Provide the [x, y] coordinate of the cell's center where the given text is located.  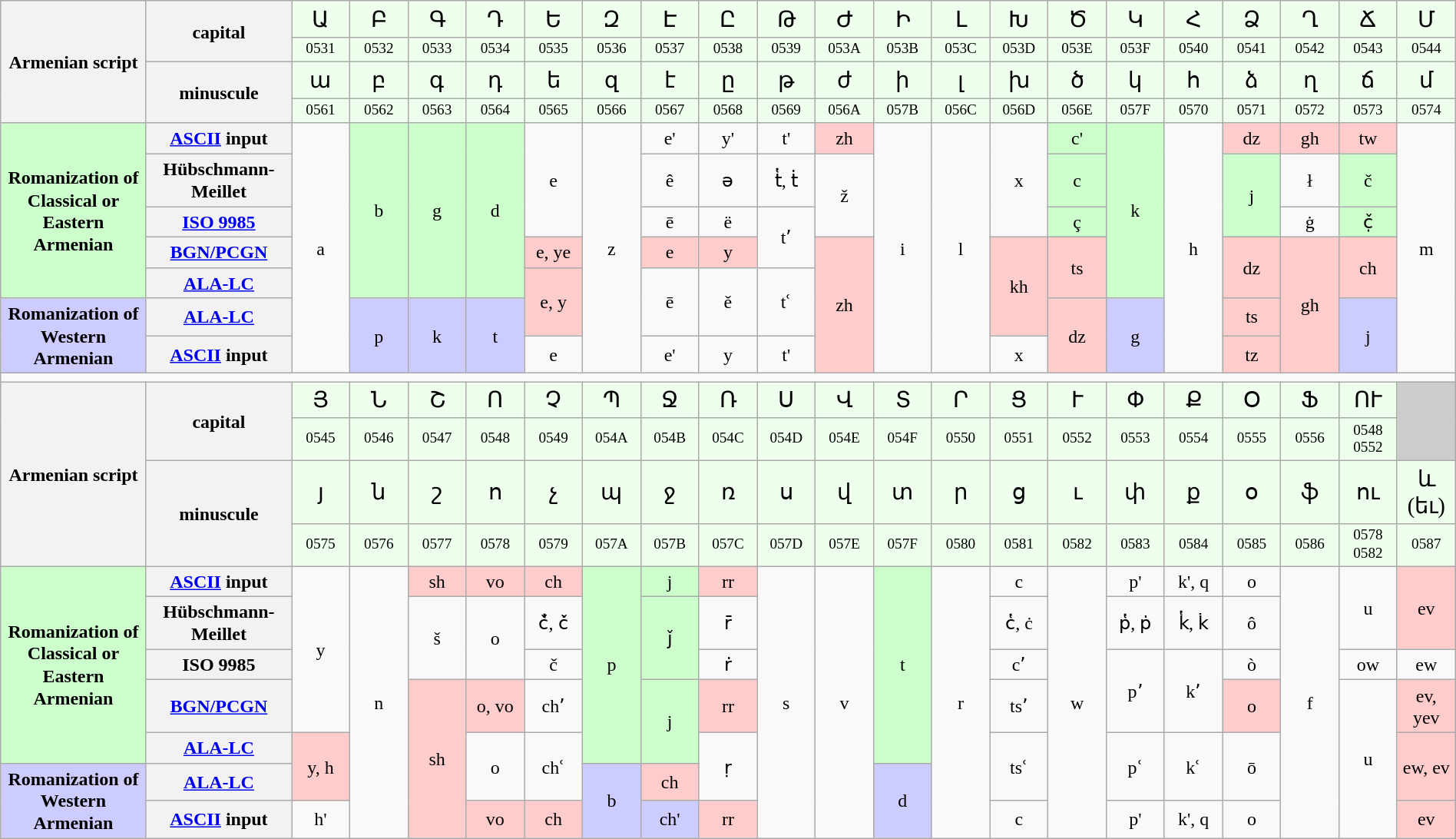
0581 [1019, 544]
Ռ [728, 400]
o, vo [495, 707]
Թ [786, 19]
Կ [1135, 19]
0552 [1077, 439]
խ [1019, 80]
05480552 [1368, 439]
0545 [321, 439]
p̔, ṗ [1135, 622]
0551 [1019, 439]
ṛ [728, 767]
Դ [495, 19]
pʼ [1135, 691]
դ [495, 80]
Լ [961, 19]
0561 [321, 111]
Ձ [1252, 19]
է [670, 80]
0532 [379, 49]
ev, yev [1426, 707]
c̔, ċ [1019, 622]
056C [961, 111]
č̣ [1368, 222]
0571 [1252, 111]
054B [670, 439]
ç [1077, 222]
0579 [554, 544]
ր [961, 492]
Շ [437, 400]
Ժ [845, 19]
0543 [1368, 49]
Ֆ [1310, 400]
057D [786, 544]
053D [1019, 49]
Զ [612, 19]
t̔, ṫ [786, 180]
0583 [1135, 544]
057C [728, 544]
054D [786, 439]
Ր [961, 400]
i [902, 247]
Ն [379, 400]
e, y [554, 301]
օ [1252, 492]
0574 [1426, 111]
š [437, 638]
chʿ [554, 767]
056E [1077, 111]
Հ [1193, 19]
կ [1135, 80]
0531 [321, 49]
0563 [437, 111]
ṙ [728, 665]
0567 [670, 111]
Ի [902, 19]
ծ [1077, 80]
057E [845, 544]
0547 [437, 439]
0534 [495, 49]
Ւ [1077, 400]
հ [1193, 80]
ֆ [1310, 492]
Ա [321, 19]
ա [321, 80]
tsʼ [1019, 707]
kʼ [1193, 691]
0546 [379, 439]
chʼ [554, 707]
0575 [321, 544]
v [845, 702]
ġ [1310, 222]
0573 [1368, 111]
0554 [1193, 439]
ž [845, 195]
Մ [1426, 19]
Ց [1019, 400]
ց [1019, 492]
Յ [321, 400]
ռ [728, 492]
ow [1368, 665]
փ [1135, 492]
մ [1426, 80]
ու [1368, 492]
Վ [845, 400]
k̔, k̇ [1193, 622]
Ճ [1368, 19]
tsʿ [1019, 767]
0550 [961, 439]
057A [612, 544]
0541 [1252, 49]
a [321, 247]
053E [1077, 49]
r̄ [728, 622]
056D [1019, 111]
0566 [612, 111]
tz [1252, 355]
Տ [902, 400]
պ [612, 492]
05780582 [1368, 544]
Գ [437, 19]
kʿ [1193, 767]
tʿ [786, 301]
0564 [495, 111]
ճ [1368, 80]
Օ [1252, 400]
Ը [728, 19]
0533 [437, 49]
0536 [612, 49]
չ [554, 492]
ə [728, 180]
ô [1252, 622]
Չ [554, 400]
054A [612, 439]
0585 [1252, 544]
č̔, č̇ [554, 622]
ե [554, 80]
լ [961, 80]
ł [1310, 180]
0572 [1310, 111]
Պ [612, 400]
0556 [1310, 439]
զ [612, 80]
m [1426, 247]
Ք [1193, 400]
w [1077, 702]
ք [1193, 492]
r [961, 702]
և (եւ) [1426, 492]
ձ [1252, 80]
ě [728, 301]
0580 [961, 544]
0577 [437, 544]
pʿ [1135, 767]
ժ [845, 80]
kh [1019, 286]
ՈՒ [1368, 400]
Խ [1019, 19]
Ղ [1310, 19]
053F [1135, 49]
տ [902, 492]
y, h [321, 767]
z [612, 247]
0555 [1252, 439]
0586 [1310, 544]
0568 [728, 111]
f [1310, 702]
0570 [1193, 111]
0548 [495, 439]
ew, ev [1426, 767]
ō [1252, 767]
c' [1077, 138]
բ [379, 80]
0576 [379, 544]
Ջ [670, 400]
h [1193, 247]
s [786, 702]
0544 [1426, 49]
ew [1426, 665]
h' [321, 819]
ւ [1077, 492]
ê [670, 180]
ո [495, 492]
Բ [379, 19]
0537 [670, 49]
053C [961, 49]
tw [1368, 138]
0587 [1426, 544]
0569 [786, 111]
Ս [786, 400]
0553 [1135, 439]
tʼ [786, 237]
y' [728, 138]
0535 [554, 49]
Փ [1135, 400]
0542 [1310, 49]
գ [437, 80]
ò [1252, 665]
056A [845, 111]
053A [845, 49]
0562 [379, 111]
Ո [495, 400]
l [961, 247]
Ե [554, 19]
ս [786, 492]
e, ye [554, 252]
ch' [670, 819]
թ [786, 80]
cʼ [1019, 665]
ի [902, 80]
ն [379, 492]
0549 [554, 439]
յ [321, 492]
0582 [1077, 544]
054C [728, 439]
ը [728, 80]
Ծ [1077, 19]
ղ [1310, 80]
0578 [495, 544]
0538 [728, 49]
n [379, 702]
0539 [786, 49]
շ [437, 492]
0565 [554, 111]
054E [845, 439]
053B [902, 49]
վ [845, 492]
0540 [1193, 49]
ջ [670, 492]
ë [728, 222]
ǰ [670, 638]
Է [670, 19]
0584 [1193, 544]
054F [902, 439]
